Find where the given text appears and provide that cell's center as [X, Y] coordinate. 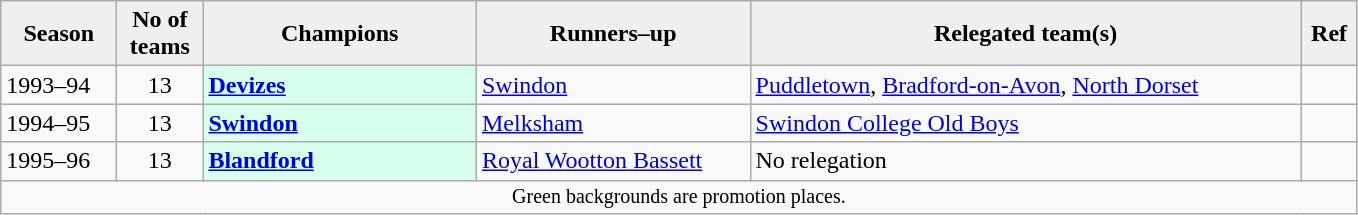
Champions [340, 34]
Royal Wootton Bassett [613, 161]
Blandford [340, 161]
1993–94 [59, 85]
Season [59, 34]
No relegation [1026, 161]
Devizes [340, 85]
Melksham [613, 123]
Green backgrounds are promotion places. [679, 196]
Swindon College Old Boys [1026, 123]
1994–95 [59, 123]
Relegated team(s) [1026, 34]
1995–96 [59, 161]
Puddletown, Bradford-on-Avon, North Dorset [1026, 85]
Ref [1329, 34]
No of teams [160, 34]
Runners–up [613, 34]
